Identify which cell holds the provided text, then report its (X, Y) central coordinate. 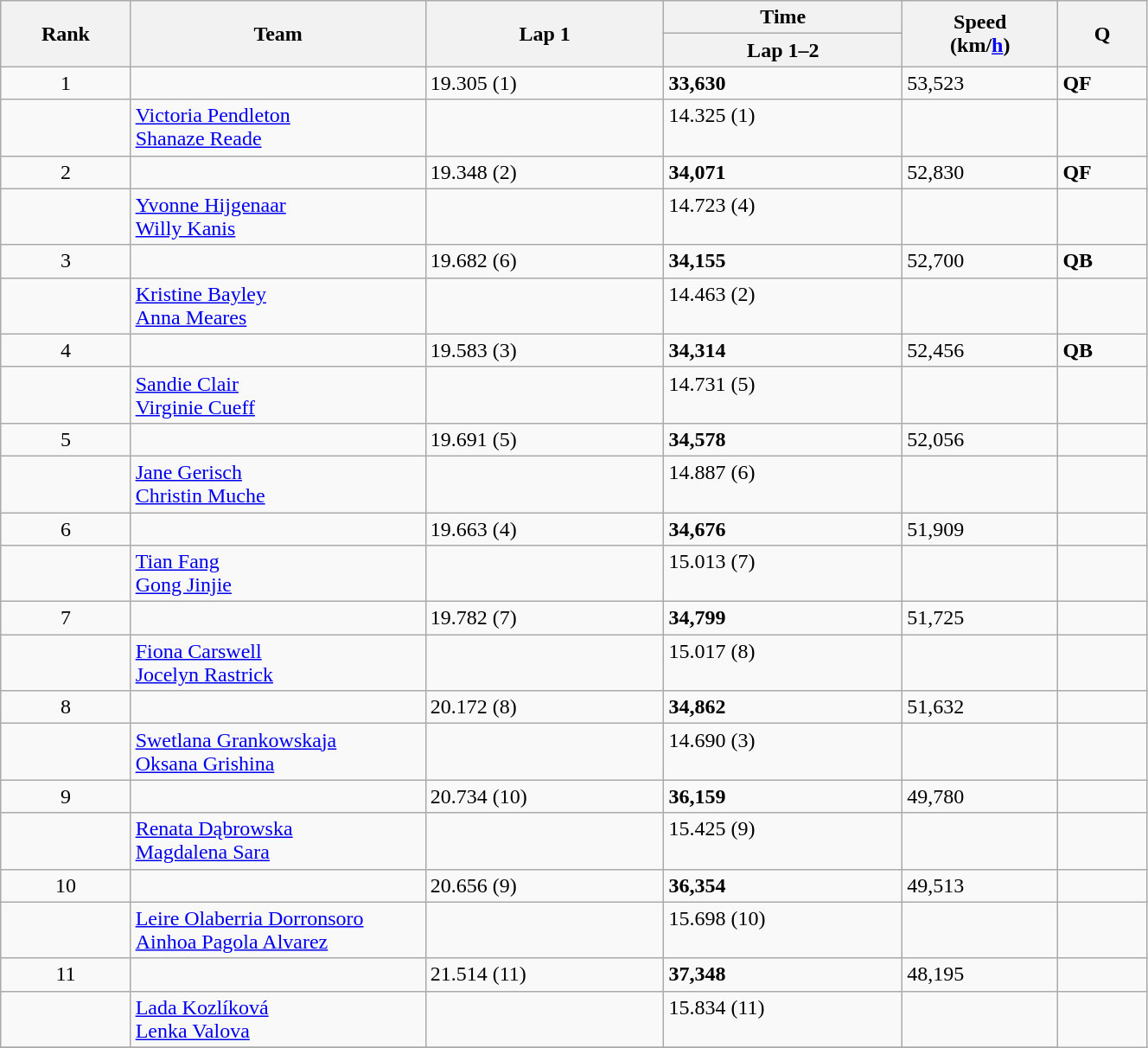
34,799 (783, 618)
53,523 (980, 83)
14.723 (4) (783, 216)
20.656 (9) (545, 885)
19.691 (5) (545, 439)
19.682 (6) (545, 261)
14.887 (6) (783, 484)
Sandie ClairVirginie Cueff (278, 394)
Kristine BayleyAnna Meares (278, 306)
34,676 (783, 528)
7 (66, 618)
52,830 (980, 172)
19.663 (4) (545, 528)
19.782 (7) (545, 618)
52,700 (980, 261)
Victoria PendletonShanaze Reade (278, 128)
14.325 (1) (783, 128)
34,862 (783, 707)
2 (66, 172)
8 (66, 707)
34,578 (783, 439)
Team (278, 34)
19.583 (3) (545, 350)
1 (66, 83)
Speed(km/h) (980, 34)
37,348 (783, 975)
6 (66, 528)
51,725 (980, 618)
Rank (66, 34)
34,314 (783, 350)
Tian FangGong Jinjie (278, 574)
51,632 (980, 707)
15.017 (8) (783, 662)
10 (66, 885)
34,155 (783, 261)
Renata DąbrowskaMagdalena Sara (278, 840)
49,780 (980, 796)
15.013 (7) (783, 574)
36,159 (783, 796)
9 (66, 796)
49,513 (980, 885)
5 (66, 439)
14.690 (3) (783, 752)
14.463 (2) (783, 306)
Yvonne HijgenaarWilly Kanis (278, 216)
Jane GerischChristin Muche (278, 484)
48,195 (980, 975)
36,354 (783, 885)
15.834 (11) (783, 1019)
51,909 (980, 528)
Lada KozlíkováLenka Valova (278, 1019)
52,456 (980, 350)
19.348 (2) (545, 172)
15.425 (9) (783, 840)
Lap 1–2 (783, 50)
52,056 (980, 439)
Lap 1 (545, 34)
34,071 (783, 172)
3 (66, 261)
15.698 (10) (783, 930)
Fiona CarswellJocelyn Rastrick (278, 662)
Swetlana GrankowskajaOksana Grishina (278, 752)
14.731 (5) (783, 394)
20.172 (8) (545, 707)
21.514 (11) (545, 975)
19.305 (1) (545, 83)
Q (1103, 34)
Leire Olaberria DorronsoroAinhoa Pagola Alvarez (278, 930)
20.734 (10) (545, 796)
4 (66, 350)
Time (783, 17)
11 (66, 975)
33,630 (783, 83)
